Find where the given text appears and provide that cell's center as (X, Y) coordinate. 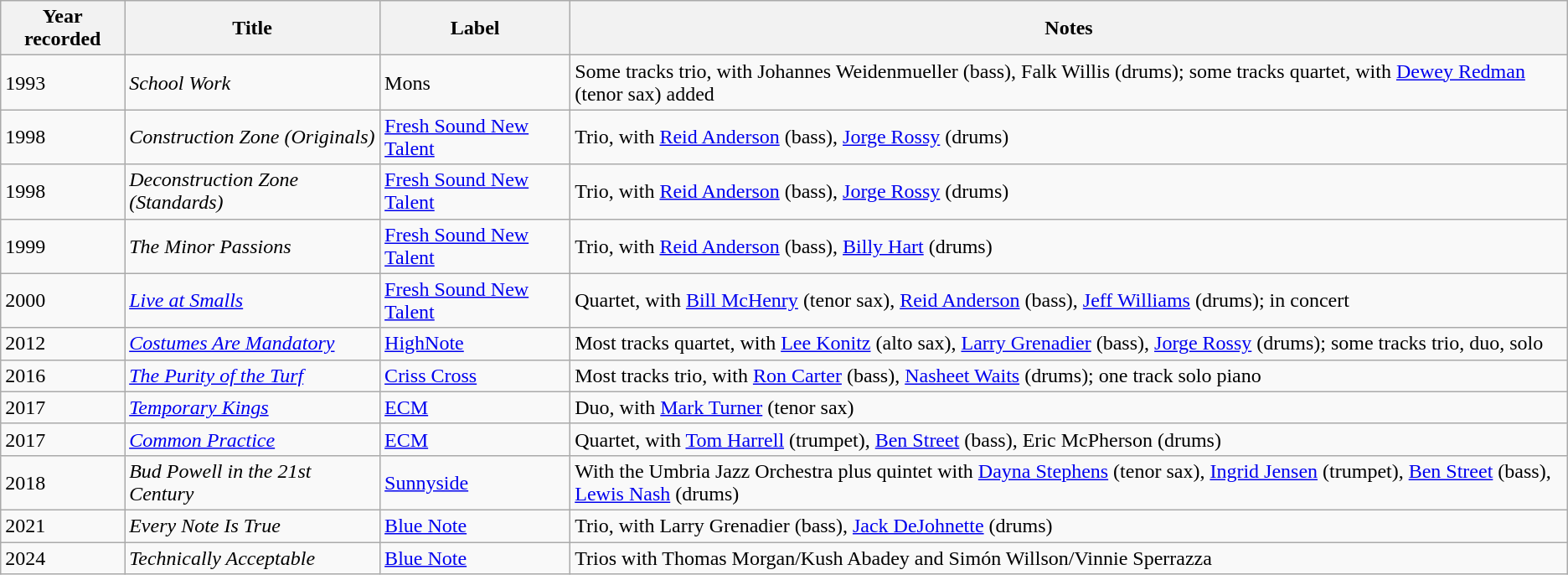
Mons (476, 82)
Quartet, with Bill McHenry (tenor sax), Reid Anderson (bass), Jeff Williams (drums); in concert (1069, 300)
Bud Powell in the 21st Century (253, 483)
Criss Cross (476, 376)
Most tracks quartet, with Lee Konitz (alto sax), Larry Grenadier (bass), Jorge Rossy (drums); some tracks trio, duo, solo (1069, 344)
2012 (63, 344)
2021 (63, 526)
Trios with Thomas Morgan/Kush Abadey and Simón Willson/Vinnie Sperrazza (1069, 557)
1993 (63, 82)
With the Umbria Jazz Orchestra plus quintet with Dayna Stephens (tenor sax), Ingrid Jensen (trumpet), Ben Street (bass), Lewis Nash (drums) (1069, 483)
HighNote (476, 344)
2024 (63, 557)
School Work (253, 82)
The Minor Passions (253, 246)
Title (253, 28)
The Purity of the Turf (253, 376)
Notes (1069, 28)
Label (476, 28)
Most tracks trio, with Ron Carter (bass), Nasheet Waits (drums); one track solo piano (1069, 376)
2000 (63, 300)
Costumes Are Mandatory (253, 344)
Construction Zone (Originals) (253, 137)
Deconstruction Zone (Standards) (253, 191)
Sunnyside (476, 483)
Live at Smalls (253, 300)
Duo, with Mark Turner (tenor sax) (1069, 407)
Temporary Kings (253, 407)
2018 (63, 483)
Some tracks trio, with Johannes Weidenmueller (bass), Falk Willis (drums); some tracks quartet, with Dewey Redman (tenor sax) added (1069, 82)
Every Note Is True (253, 526)
Year recorded (63, 28)
1999 (63, 246)
Trio, with Reid Anderson (bass), Billy Hart (drums) (1069, 246)
Quartet, with Tom Harrell (trumpet), Ben Street (bass), Eric McPherson (drums) (1069, 439)
2016 (63, 376)
Trio, with Larry Grenadier (bass), Jack DeJohnette (drums) (1069, 526)
Technically Acceptable (253, 557)
Common Practice (253, 439)
